From the cell containing the given text, extract its center point as [x, y] coordinate. 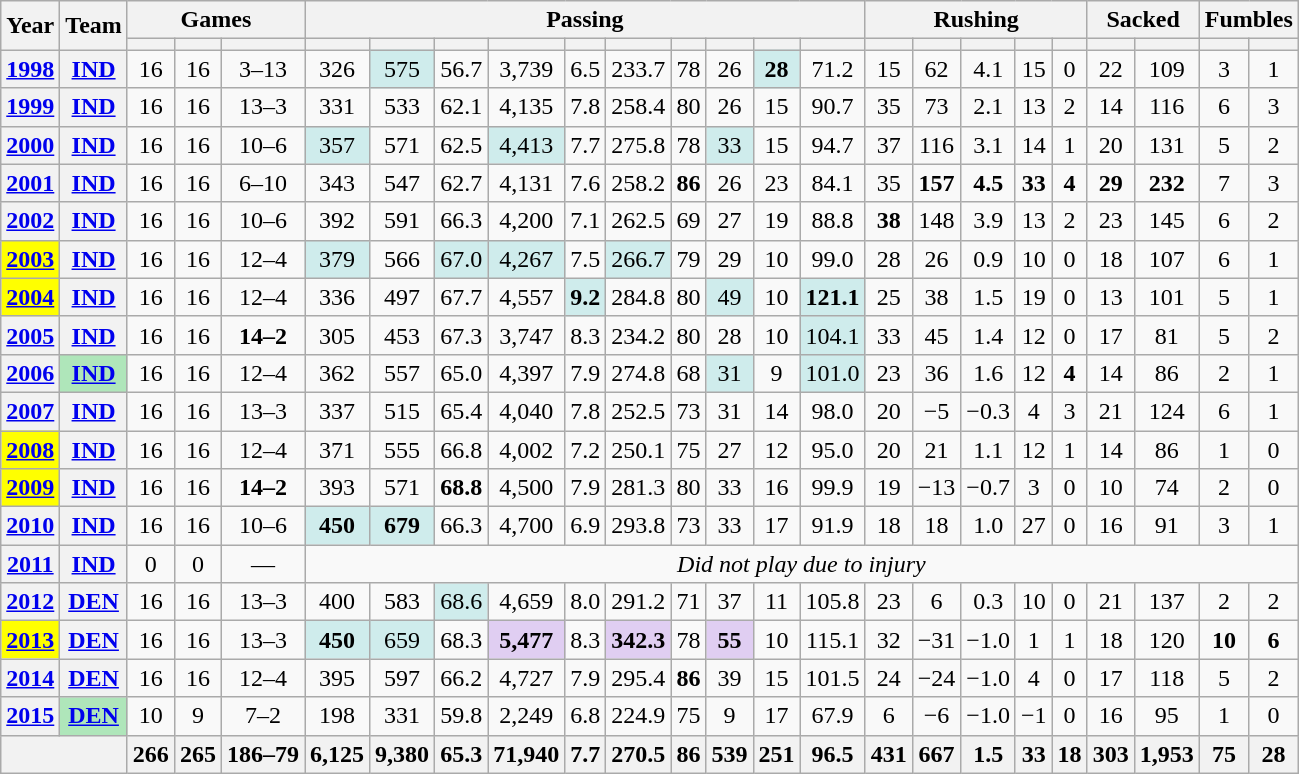
2010 [30, 526]
566 [402, 259]
Sacked [1143, 20]
71.2 [832, 69]
224.9 [638, 716]
8.0 [586, 602]
342.3 [638, 640]
258.4 [638, 107]
533 [402, 107]
400 [338, 602]
274.8 [638, 373]
96.5 [832, 754]
−24 [936, 678]
251 [776, 754]
265 [198, 754]
198 [338, 716]
362 [338, 373]
6–10 [262, 183]
679 [402, 526]
1998 [30, 69]
105.8 [832, 602]
66.8 [462, 449]
4.1 [988, 69]
2005 [30, 335]
120 [1166, 640]
295.4 [638, 678]
395 [338, 678]
371 [338, 449]
68.3 [462, 640]
659 [402, 640]
59.8 [462, 716]
305 [338, 335]
3,747 [526, 335]
250.1 [638, 449]
98.0 [832, 411]
62.1 [462, 107]
1,953 [1166, 754]
6.5 [586, 69]
597 [402, 678]
4,135 [526, 107]
−0.3 [988, 411]
Games [216, 20]
4,727 [526, 678]
303 [1110, 754]
81 [1166, 335]
5,477 [526, 640]
68.6 [462, 602]
45 [936, 335]
2,249 [526, 716]
66.2 [462, 678]
−1 [1034, 716]
2011 [30, 564]
336 [338, 297]
266.7 [638, 259]
94.7 [832, 145]
101.0 [832, 373]
186–79 [262, 754]
515 [402, 411]
6.8 [586, 716]
65.4 [462, 411]
2001 [30, 183]
7–2 [262, 716]
392 [338, 221]
284.8 [638, 297]
145 [1166, 221]
124 [1166, 411]
4,131 [526, 183]
71 [688, 602]
3.1 [988, 145]
−13 [936, 488]
3,739 [526, 69]
4,267 [526, 259]
557 [402, 373]
67.3 [462, 335]
270.5 [638, 754]
2006 [30, 373]
49 [730, 297]
2007 [30, 411]
2012 [30, 602]
1.6 [988, 373]
3–13 [262, 69]
68.8 [462, 488]
7 [1224, 183]
84.1 [832, 183]
4,659 [526, 602]
−31 [936, 640]
67.7 [462, 297]
107 [1166, 259]
258.2 [638, 183]
99.0 [832, 259]
431 [888, 754]
0.3 [988, 602]
24 [888, 678]
326 [338, 69]
4,557 [526, 297]
555 [402, 449]
591 [402, 221]
2015 [30, 716]
266 [150, 754]
379 [338, 259]
157 [936, 183]
6.9 [586, 526]
3.9 [988, 221]
101 [1166, 297]
9,380 [402, 754]
9.2 [586, 297]
4.5 [988, 183]
0.9 [988, 259]
291.2 [638, 602]
4,040 [526, 411]
−5 [936, 411]
357 [338, 145]
67.9 [832, 716]
79 [688, 259]
67.0 [462, 259]
2002 [30, 221]
539 [730, 754]
4,413 [526, 145]
343 [338, 183]
2000 [30, 145]
Rushing [976, 20]
137 [1166, 602]
4,397 [526, 373]
−0.7 [988, 488]
2014 [30, 678]
65.0 [462, 373]
68 [688, 373]
232 [1166, 183]
2008 [30, 449]
118 [1166, 678]
7.6 [586, 183]
32 [888, 640]
65.3 [462, 754]
74 [1166, 488]
2013 [30, 640]
131 [1166, 145]
667 [936, 754]
7.2 [586, 449]
56.7 [462, 69]
91 [1166, 526]
2.1 [988, 107]
1999 [30, 107]
7.1 [586, 221]
91.9 [832, 526]
Fumbles [1248, 20]
104.1 [832, 335]
1.0 [988, 526]
90.7 [832, 107]
Did not play due to injury [802, 564]
583 [402, 602]
39 [730, 678]
115.1 [832, 640]
281.3 [638, 488]
Team [94, 26]
109 [1166, 69]
497 [402, 297]
62 [936, 69]
69 [688, 221]
55 [730, 640]
2004 [30, 297]
148 [936, 221]
575 [402, 69]
121.1 [832, 297]
4,700 [526, 526]
101.5 [832, 678]
7.5 [586, 259]
Passing [586, 20]
262.5 [638, 221]
233.7 [638, 69]
Year [30, 26]
−6 [936, 716]
62.5 [462, 145]
547 [402, 183]
88.8 [832, 221]
62.7 [462, 183]
252.5 [638, 411]
4,500 [526, 488]
393 [338, 488]
95.0 [832, 449]
293.8 [638, 526]
2003 [30, 259]
4,002 [526, 449]
95 [1166, 716]
11 [776, 602]
234.2 [638, 335]
36 [936, 373]
2009 [30, 488]
4,200 [526, 221]
71,940 [526, 754]
99.9 [832, 488]
— [262, 564]
453 [402, 335]
275.8 [638, 145]
25 [888, 297]
6,125 [338, 754]
337 [338, 411]
1.1 [988, 449]
1.4 [988, 335]
22 [1110, 69]
